Find where the given text appears and provide that cell's center as [x, y] coordinate. 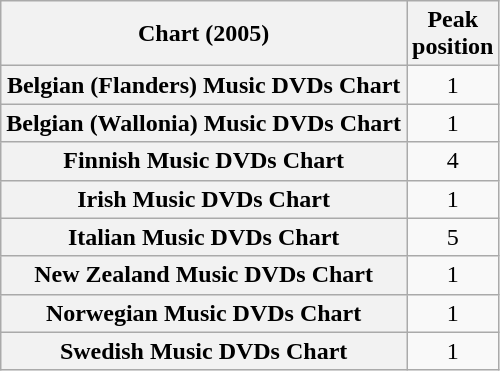
Belgian (Wallonia) Music DVDs Chart [204, 123]
Norwegian Music DVDs Chart [204, 313]
4 [452, 161]
Peakposition [452, 34]
5 [452, 237]
Finnish Music DVDs Chart [204, 161]
Chart (2005) [204, 34]
Irish Music DVDs Chart [204, 199]
Italian Music DVDs Chart [204, 237]
Belgian (Flanders) Music DVDs Chart [204, 85]
Swedish Music DVDs Chart [204, 351]
New Zealand Music DVDs Chart [204, 275]
